For the text-containing cell, return its midpoint in (x, y) coordinate format. 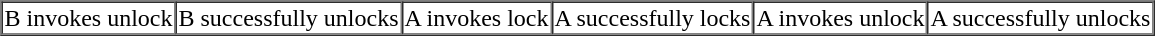
A invokes lock (476, 18)
A successfully unlocks (1040, 18)
A successfully locks (652, 18)
B invokes unlock (89, 18)
A invokes unlock (840, 18)
B successfully unlocks (289, 18)
